Scan for the cell matching the given text and deliver its (x, y) coordinate at center. 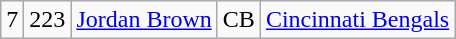
Cincinnati Bengals (357, 20)
7 (12, 20)
Jordan Brown (144, 20)
CB (238, 20)
223 (48, 20)
